From the cell containing the given text, extract its center point as (x, y) coordinate. 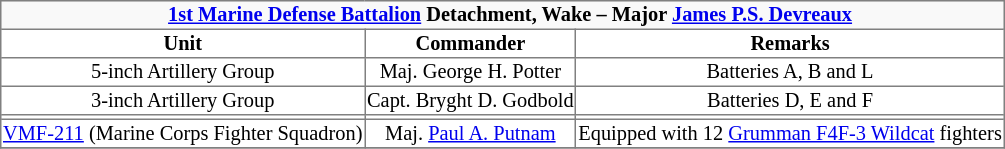
Capt. Bryght D. Godbold (470, 100)
Batteries D, E and F (790, 100)
1st Marine Defense Battalion Detachment, Wake – Major James P.S. Devreaux (502, 15)
Maj. George H. Potter (470, 72)
Maj. Paul A. Putnam (470, 133)
5-inch Artillery Group (183, 72)
Equipped with 12 Grumman F4F-3 Wildcat fighters (790, 133)
Commander (470, 43)
3-inch Artillery Group (183, 100)
Remarks (790, 43)
VMF-211 (Marine Corps Fighter Squadron) (183, 133)
Unit (183, 43)
Batteries A, B and L (790, 72)
